Extract the (X, Y) coordinate from the center of the cell holding the provided text.  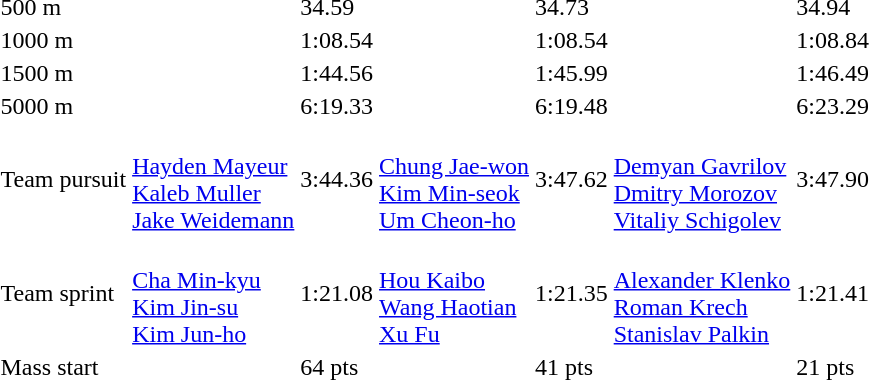
Hou KaiboWang HaotianXu Fu (454, 294)
Cha Min-kyuKim Jin-suKim Jun-ho (214, 294)
6:19.33 (337, 106)
6:19.48 (572, 106)
1:21.08 (337, 294)
Hayden MayeurKaleb MullerJake Weidemann (214, 180)
3:44.36 (337, 180)
Chung Jae-wonKim Min-seokUm Cheon-ho (454, 180)
3:47.62 (572, 180)
Demyan GavrilovDmitry MorozovVitaliy Schigolev (702, 180)
Alexander KlenkoRoman KrechStanislav Palkin (702, 294)
1:44.56 (337, 73)
1:21.35 (572, 294)
1:45.99 (572, 73)
